For the text-containing cell, return its midpoint in (X, Y) coordinate format. 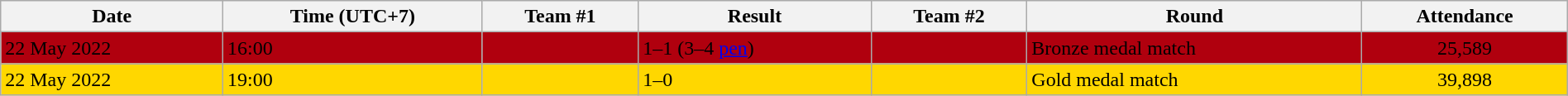
Result (755, 17)
25,589 (1465, 48)
Gold medal match (1194, 79)
Date (112, 17)
Round (1194, 17)
19:00 (353, 79)
1–1 (3–4 pen) (755, 48)
Attendance (1465, 17)
Team #2 (949, 17)
Bronze medal match (1194, 48)
1–0 (755, 79)
16:00 (353, 48)
Team #1 (560, 17)
39,898 (1465, 79)
Time (UTC+7) (353, 17)
